Find where the given text appears and provide that cell's center as [x, y] coordinate. 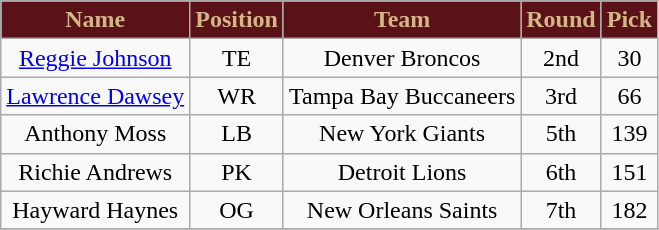
Detroit Lions [402, 172]
6th [561, 172]
New Orleans Saints [402, 210]
Anthony Moss [96, 134]
Richie Andrews [96, 172]
WR [237, 96]
Team [402, 20]
Position [237, 20]
Name [96, 20]
Denver Broncos [402, 58]
LB [237, 134]
Pick [629, 20]
Round [561, 20]
139 [629, 134]
New York Giants [402, 134]
PK [237, 172]
5th [561, 134]
Reggie Johnson [96, 58]
TE [237, 58]
3rd [561, 96]
7th [561, 210]
Tampa Bay Buccaneers [402, 96]
2nd [561, 58]
30 [629, 58]
151 [629, 172]
Hayward Haynes [96, 210]
182 [629, 210]
Lawrence Dawsey [96, 96]
OG [237, 210]
66 [629, 96]
